Locate the cell with the specified text and output its (x, y) center coordinate. 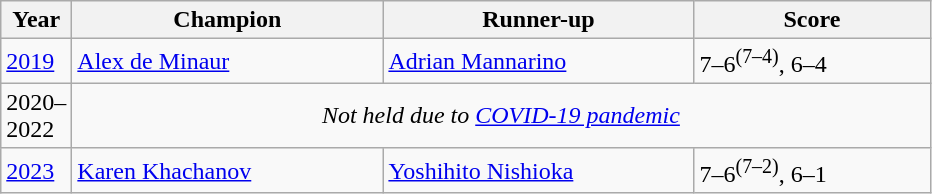
Runner-up (538, 20)
2020–2022 (36, 116)
Alex de Minaur (228, 62)
Not held due to COVID-19 pandemic (501, 116)
Adrian Mannarino (538, 62)
Year (36, 20)
7–6(7–4), 6–4 (812, 62)
Karen Khachanov (228, 170)
Score (812, 20)
2019 (36, 62)
Yoshihito Nishioka (538, 170)
2023 (36, 170)
7–6(7–2), 6–1 (812, 170)
Champion (228, 20)
